Extract the [X, Y] coordinate from the center of the cell holding the provided text.  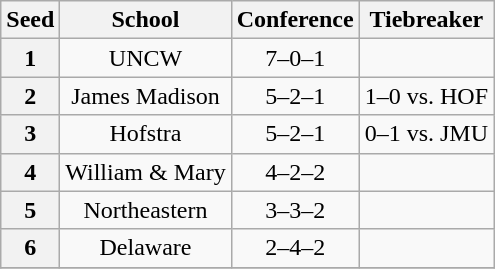
4 [30, 172]
Conference [295, 20]
0–1 vs. JMU [426, 134]
Seed [30, 20]
1 [30, 58]
3 [30, 134]
1–0 vs. HOF [426, 96]
7–0–1 [295, 58]
2 [30, 96]
William & Mary [146, 172]
UNCW [146, 58]
Northeastern [146, 210]
Tiebreaker [426, 20]
4–2–2 [295, 172]
James Madison [146, 96]
3–3–2 [295, 210]
2–4–2 [295, 248]
School [146, 20]
5 [30, 210]
Delaware [146, 248]
Hofstra [146, 134]
6 [30, 248]
